For the text-containing cell, return its midpoint in (x, y) coordinate format. 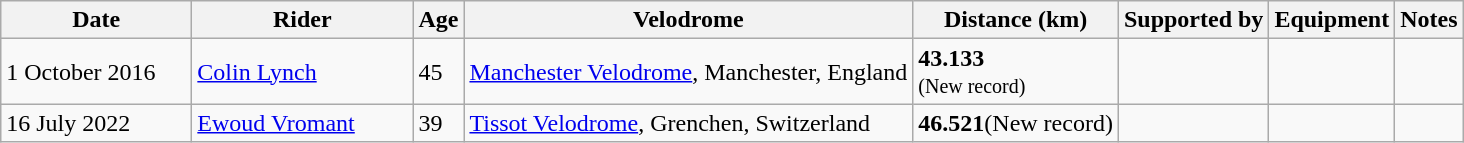
39 (438, 123)
16 July 2022 (96, 123)
45 (438, 72)
Age (438, 20)
Notes (1429, 20)
1 October 2016 (96, 72)
Date (96, 20)
Rider (302, 20)
Equipment (1332, 20)
46.521(New record) (1016, 123)
Tissot Velodrome, Grenchen, Switzerland (688, 123)
Velodrome (688, 20)
Manchester Velodrome, Manchester, England (688, 72)
Ewoud Vromant (302, 123)
Distance (km) (1016, 20)
43.133(New record) (1016, 72)
Supported by (1193, 20)
Colin Lynch (302, 72)
